Pinpoint the cell where the given text exists, returning its [X, Y] midpoint coordinate. 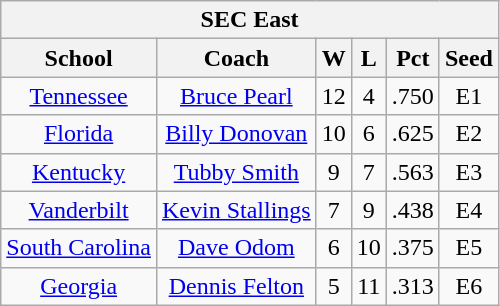
W [334, 58]
E1 [468, 96]
E4 [468, 210]
.438 [412, 210]
.625 [412, 134]
Bruce Pearl [236, 96]
Georgia [79, 286]
E3 [468, 172]
Seed [468, 58]
11 [368, 286]
.313 [412, 286]
E5 [468, 248]
SEC East [250, 20]
Tennessee [79, 96]
12 [334, 96]
Vanderbilt [79, 210]
.375 [412, 248]
4 [368, 96]
Tubby Smith [236, 172]
Dennis Felton [236, 286]
.750 [412, 96]
South Carolina [79, 248]
Coach [236, 58]
Kentucky [79, 172]
Pct [412, 58]
L [368, 58]
School [79, 58]
Billy Donovan [236, 134]
.563 [412, 172]
E2 [468, 134]
Dave Odom [236, 248]
Florida [79, 134]
5 [334, 286]
Kevin Stallings [236, 210]
E6 [468, 286]
